Find where the given text appears and provide that cell's center as [X, Y] coordinate. 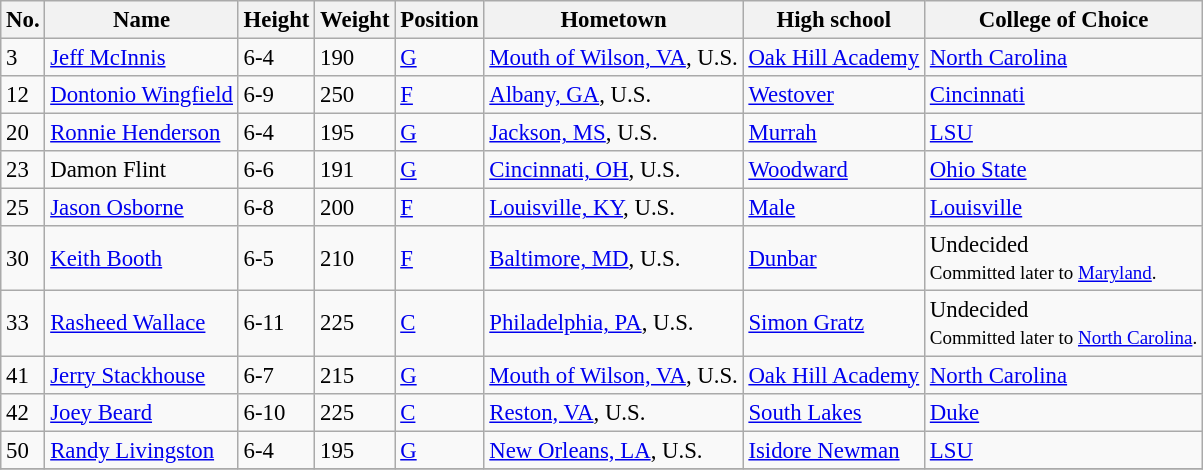
25 [23, 208]
Damon Flint [142, 170]
200 [355, 208]
41 [23, 375]
UndecidedCommitted later to Maryland. [1064, 258]
UndecidedCommitted later to North Carolina. [1064, 324]
Jackson, MS, U.S. [614, 133]
Weight [355, 20]
College of Choice [1064, 20]
33 [23, 324]
6-5 [276, 258]
Isidore Newman [834, 450]
Jason Osborne [142, 208]
6-9 [276, 95]
Keith Booth [142, 258]
Male [834, 208]
Murrah [834, 133]
High school [834, 20]
Louisville [1064, 208]
3 [23, 58]
6-7 [276, 375]
Philadelphia, PA, U.S. [614, 324]
Simon Gratz [834, 324]
Duke [1064, 412]
New Orleans, LA, U.S. [614, 450]
250 [355, 95]
Westover [834, 95]
Reston, VA, U.S. [614, 412]
Albany, GA, U.S. [614, 95]
30 [23, 258]
Position [440, 20]
215 [355, 375]
Jeff McInnis [142, 58]
190 [355, 58]
50 [23, 450]
23 [23, 170]
Height [276, 20]
42 [23, 412]
Baltimore, MD, U.S. [614, 258]
6-11 [276, 324]
Cincinnati [1064, 95]
Joey Beard [142, 412]
Cincinnati, OH, U.S. [614, 170]
Ronnie Henderson [142, 133]
Jerry Stackhouse [142, 375]
South Lakes [834, 412]
Hometown [614, 20]
Randy Livingston [142, 450]
Dontonio Wingfield [142, 95]
Louisville, KY, U.S. [614, 208]
Rasheed Wallace [142, 324]
No. [23, 20]
Name [142, 20]
Ohio State [1064, 170]
6-6 [276, 170]
6-8 [276, 208]
Woodward [834, 170]
191 [355, 170]
20 [23, 133]
210 [355, 258]
Dunbar [834, 258]
12 [23, 95]
6-10 [276, 412]
